Identify which cell holds the provided text, then report its (X, Y) central coordinate. 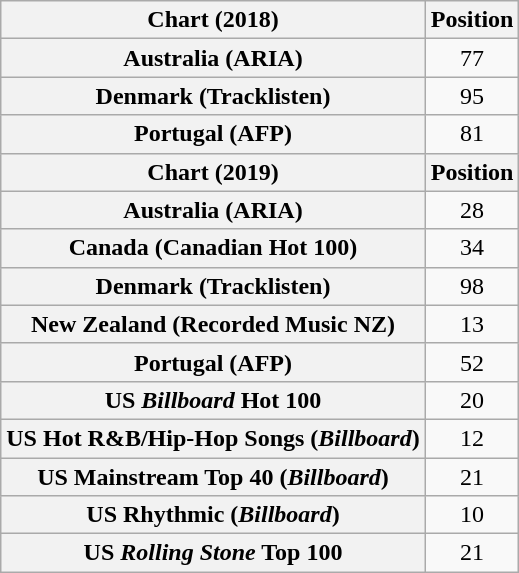
81 (472, 134)
US Hot R&B/Hip-Hop Songs (Billboard) (213, 438)
US Mainstream Top 40 (Billboard) (213, 477)
New Zealand (Recorded Music NZ) (213, 324)
95 (472, 96)
34 (472, 248)
20 (472, 400)
77 (472, 58)
13 (472, 324)
Chart (2018) (213, 20)
Canada (Canadian Hot 100) (213, 248)
98 (472, 286)
US Billboard Hot 100 (213, 400)
28 (472, 210)
Chart (2019) (213, 172)
10 (472, 515)
US Rhythmic (Billboard) (213, 515)
52 (472, 362)
US Rolling Stone Top 100 (213, 553)
12 (472, 438)
